Return the [X, Y] coordinate for the center point of the cell that contains the specified text.  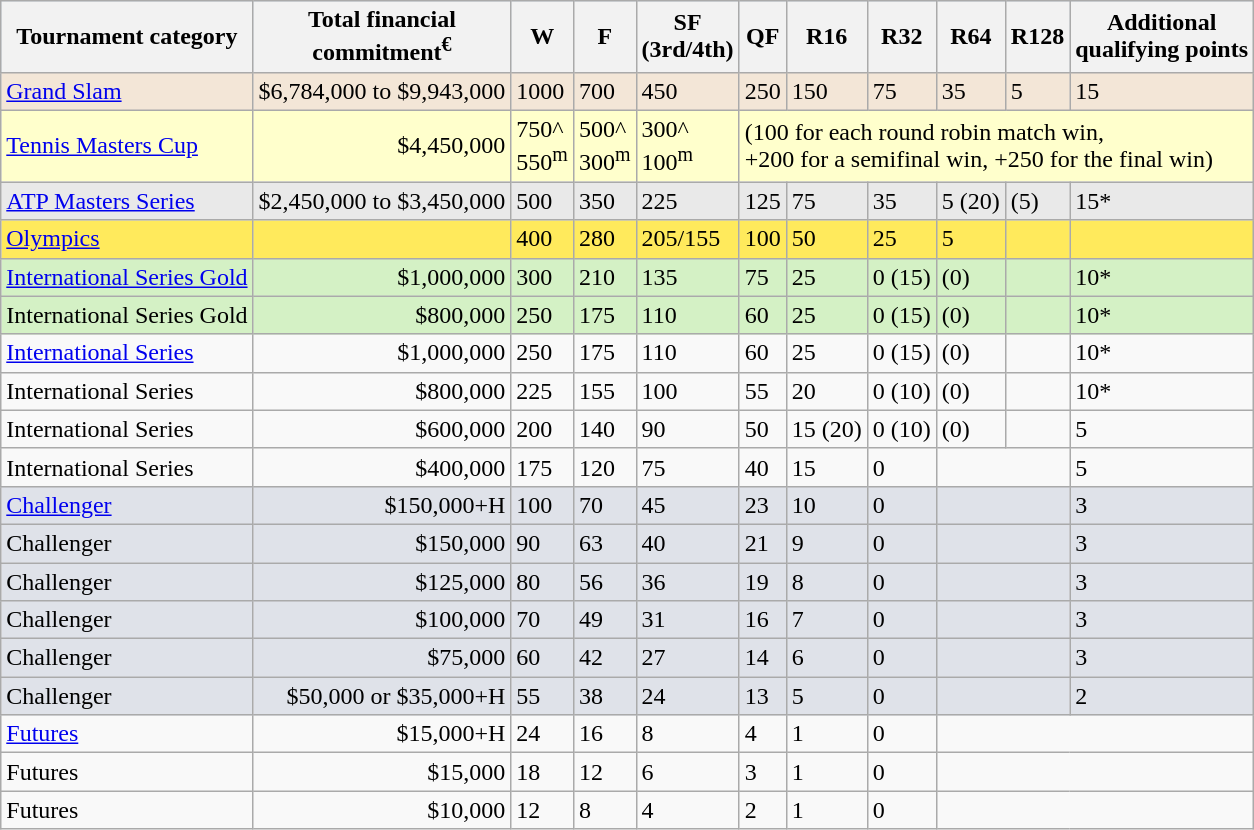
205/155 [688, 239]
19 [762, 582]
300 [542, 277]
$150,000 [382, 543]
350 [604, 201]
$400,000 [382, 467]
300^100m [688, 146]
W [542, 37]
750^550m [542, 146]
9 [826, 543]
15 (20) [826, 429]
$4,450,000 [382, 146]
400 [542, 239]
5 (20) [970, 201]
Total financial commitment€ [382, 37]
155 [604, 391]
38 [604, 696]
14 [762, 658]
R128 [1037, 37]
500 [542, 201]
700 [604, 91]
10 [826, 505]
20 [826, 391]
R64 [970, 37]
135 [688, 277]
450 [688, 91]
$75,000 [382, 658]
$15,000+H [382, 734]
150 [826, 91]
63 [604, 543]
21 [762, 543]
F [604, 37]
125 [762, 201]
Olympics [127, 239]
(100 for each round robin match win, +200 for a semifinal win, +250 for the final win) [996, 146]
80 [542, 582]
QF [762, 37]
$600,000 [382, 429]
$150,000+H [382, 505]
SF(3rd/4th) [688, 37]
$100,000 [382, 620]
Tennis Masters Cup [127, 146]
$2,450,000 to $3,450,000 [382, 201]
18 [542, 772]
(5) [1037, 201]
$15,000 [382, 772]
45 [688, 505]
$50,000 or $35,000+H [382, 696]
36 [688, 582]
200 [542, 429]
7 [826, 620]
R32 [902, 37]
R16 [826, 37]
31 [688, 620]
23 [762, 505]
280 [604, 239]
$125,000 [382, 582]
ATP Masters Series [127, 201]
120 [604, 467]
210 [604, 277]
Additional qualifying points [1162, 37]
56 [604, 582]
140 [604, 429]
27 [688, 658]
13 [762, 696]
$6,784,000 to $9,943,000 [382, 91]
15* [1162, 201]
Tournament category [127, 37]
$10,000 [382, 810]
500^300m [604, 146]
Grand Slam [127, 91]
42 [604, 658]
49 [604, 620]
1000 [542, 91]
